Scan for the cell matching the given text and deliver its [X, Y] coordinate at center. 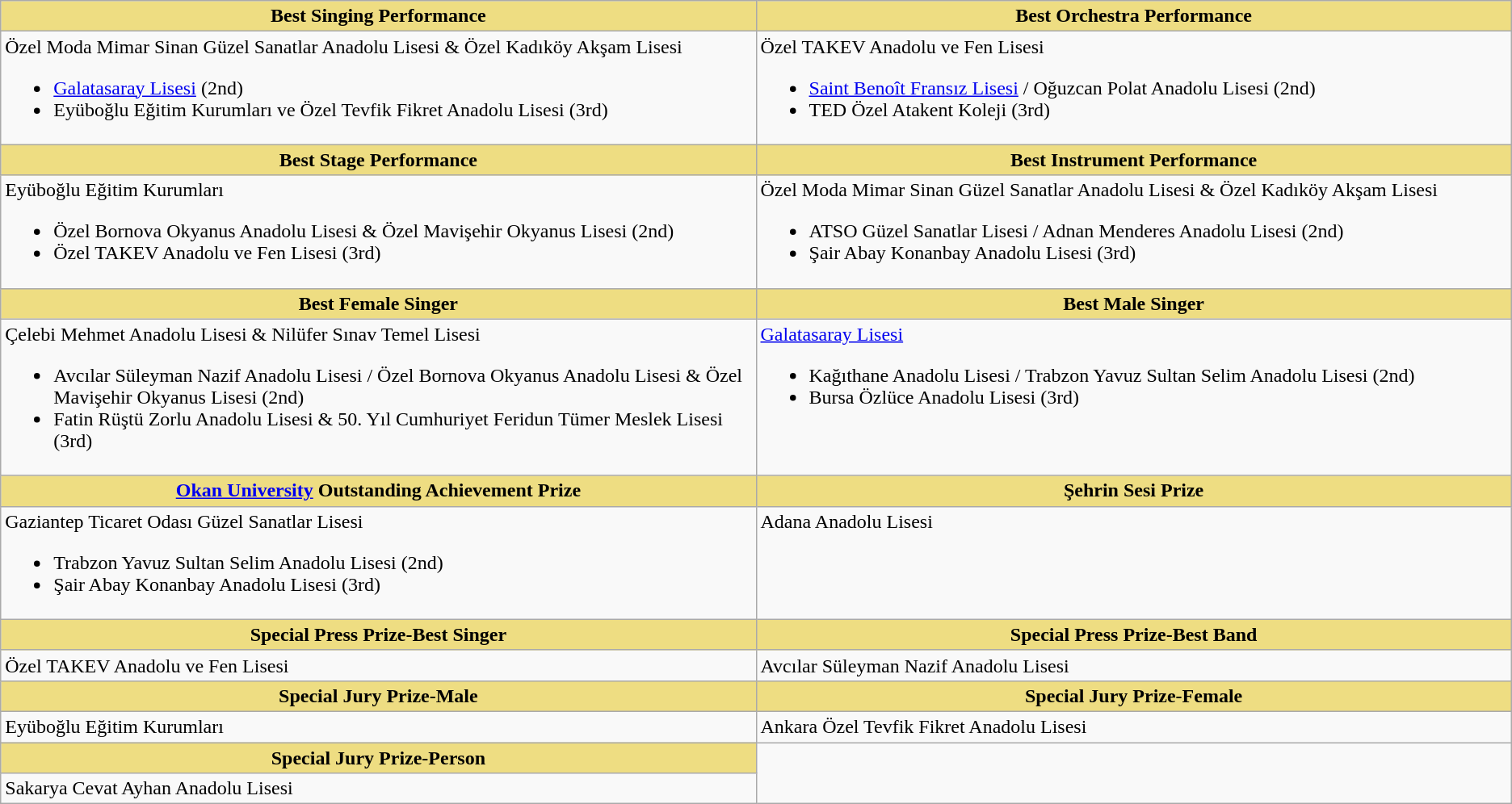
Ankara Özel Tevfik Fikret Anadolu Lisesi [1134, 727]
Sakarya Cevat Ayhan Anadolu Lisesi [378, 789]
Special Jury Prize-Female [1134, 696]
Özel TAKEV Anadolu ve Fen LisesiSaint Benoît Fransız Lisesi / Oğuzcan Polat Anadolu Lisesi (2nd)TED Özel Atakent Koleji (3rd) [1134, 88]
Special Press Prize-Best Singer [378, 634]
Özel TAKEV Anadolu ve Fen Lisesi [378, 665]
Eyüboğlu Eğitim KurumlarıÖzel Bornova Okyanus Anadolu Lisesi & Özel Mavişehir Okyanus Lisesi (2nd)Özel TAKEV Anadolu ve Fen Lisesi (3rd) [378, 232]
Special Press Prize-Best Band [1134, 634]
Şehrin Sesi Prize [1134, 491]
Special Jury Prize-Person [378, 758]
Best Instrument Performance [1134, 160]
Galatasaray LisesiKağıthane Anadolu Lisesi / Trabzon Yavuz Sultan Selim Anadolu Lisesi (2nd)Bursa Özlüce Anadolu Lisesi (3rd) [1134, 397]
Adana Anadolu Lisesi [1134, 563]
Best Female Singer [378, 304]
Special Jury Prize-Male [378, 696]
Okan University Outstanding Achievement Prize [378, 491]
Best Male Singer [1134, 304]
Best Stage Performance [378, 160]
Avcılar Süleyman Nazif Anadolu Lisesi [1134, 665]
Eyüboğlu Eğitim Kurumları [378, 727]
Gaziantep Ticaret Odası Güzel Sanatlar LisesiTrabzon Yavuz Sultan Selim Anadolu Lisesi (2nd)Şair Abay Konanbay Anadolu Lisesi (3rd) [378, 563]
Best Singing Performance [378, 16]
Best Orchestra Performance [1134, 16]
